Locate the cell with the specified text and output its (x, y) center coordinate. 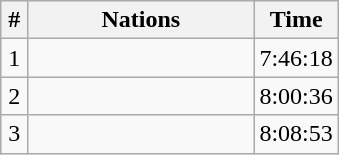
8:08:53 (296, 134)
Time (296, 20)
7:46:18 (296, 58)
2 (14, 96)
# (14, 20)
Nations (141, 20)
3 (14, 134)
1 (14, 58)
8:00:36 (296, 96)
